Capture the cell that displays the provided text and extract its (x, y) central coordinate. 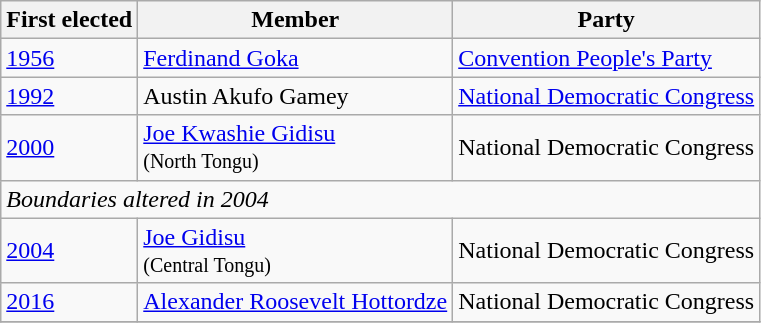
Member (296, 20)
2016 (70, 302)
First elected (70, 20)
1956 (70, 58)
2004 (70, 250)
Alexander Roosevelt Hottordze (296, 302)
1992 (70, 96)
Joe Kwashie Gidisu(North Tongu) (296, 148)
Austin Akufo Gamey (296, 96)
Joe Gidisu(Central Tongu) (296, 250)
Party (606, 20)
Convention People's Party (606, 58)
Ferdinand Goka (296, 58)
2000 (70, 148)
Boundaries altered in 2004 (380, 199)
